Extract the [x, y] coordinate from the center of the cell holding the provided text.  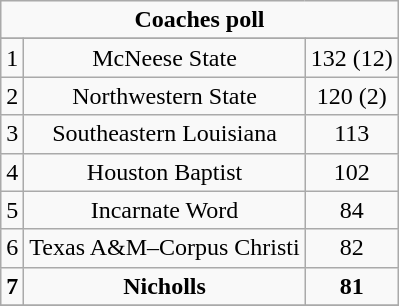
Nicholls [164, 286]
102 [352, 172]
Incarnate Word [164, 210]
132 (12) [352, 58]
Coaches poll [200, 20]
4 [12, 172]
McNeese State [164, 58]
Houston Baptist [164, 172]
1 [12, 58]
6 [12, 248]
84 [352, 210]
81 [352, 286]
120 (2) [352, 96]
Northwestern State [164, 96]
3 [12, 134]
Texas A&M–Corpus Christi [164, 248]
2 [12, 96]
5 [12, 210]
7 [12, 286]
113 [352, 134]
82 [352, 248]
Southeastern Louisiana [164, 134]
